Extract the [X, Y] coordinate from the center of the cell holding the provided text.  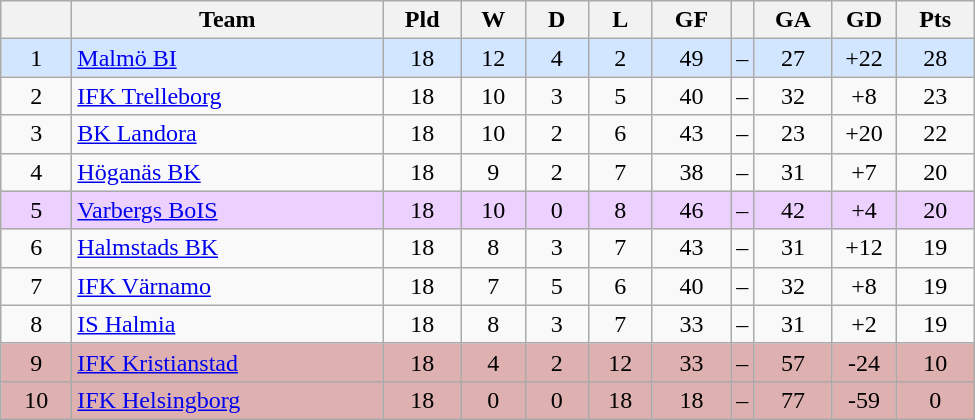
Pld [422, 20]
Halmstads BK [228, 248]
GD [864, 20]
42 [794, 210]
57 [794, 362]
W [493, 20]
GA [794, 20]
38 [692, 172]
-59 [864, 400]
77 [794, 400]
-24 [864, 362]
Höganäs BK [228, 172]
Malmö BI [228, 58]
GF [692, 20]
Pts [936, 20]
IS Halmia [228, 324]
BK Landora [228, 134]
+2 [864, 324]
D [557, 20]
IFK Kristianstad [228, 362]
28 [936, 58]
+7 [864, 172]
IFK Värnamo [228, 286]
46 [692, 210]
+12 [864, 248]
IFK Helsingborg [228, 400]
1 [36, 58]
49 [692, 58]
+20 [864, 134]
27 [794, 58]
IFK Trelleborg [228, 96]
Varbergs BoIS [228, 210]
22 [936, 134]
Team [228, 20]
L [621, 20]
+22 [864, 58]
+4 [864, 210]
